For the text-containing cell, return its midpoint in [X, Y] coordinate format. 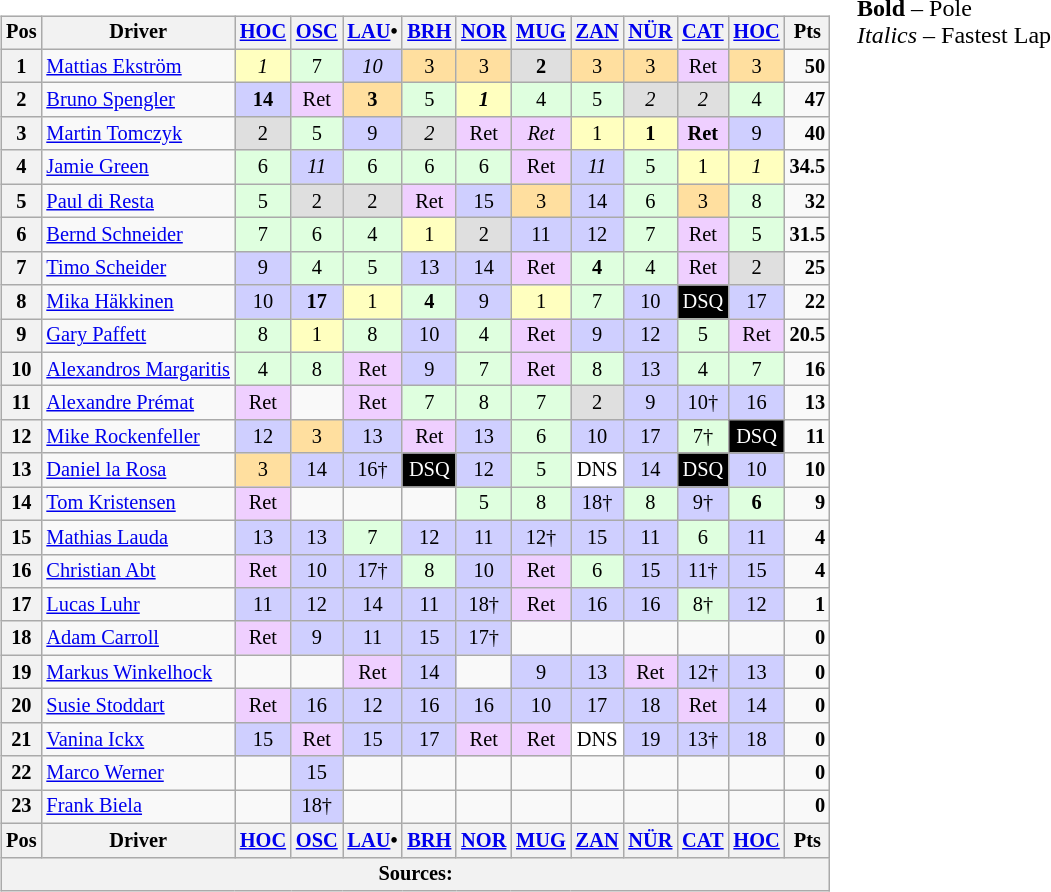
Adam Carroll [138, 638]
Christian Abt [138, 571]
31.5 [808, 235]
Mika Häkkinen [138, 302]
40 [808, 134]
Martin Tomczyk [138, 134]
8† [702, 605]
47 [808, 100]
Daniel la Rosa [138, 470]
Markus Winkelhock [138, 672]
20.5 [808, 336]
32 [808, 201]
11† [702, 571]
Paul di Resta [138, 201]
9† [702, 504]
Alexandre Prémat [138, 403]
Lucas Luhr [138, 605]
Bruno Spengler [138, 100]
Alexandros Margaritis [138, 369]
Mattias Ekström [138, 66]
Bernd Schneider [138, 235]
34.5 [808, 167]
Sources: [416, 874]
7† [702, 437]
20 [21, 706]
13† [702, 739]
Vanina Ickx [138, 739]
Marco Werner [138, 773]
Mike Rockenfeller [138, 437]
21 [21, 739]
Gary Paffett [138, 336]
23 [21, 807]
10† [702, 403]
Frank Biela [138, 807]
Jamie Green [138, 167]
Timo Scheider [138, 268]
16† [373, 470]
Mathias Lauda [138, 537]
Susie Stoddart [138, 706]
Tom Kristensen [138, 504]
25 [808, 268]
50 [808, 66]
